Identify which cell holds the provided text, then report its (x, y) central coordinate. 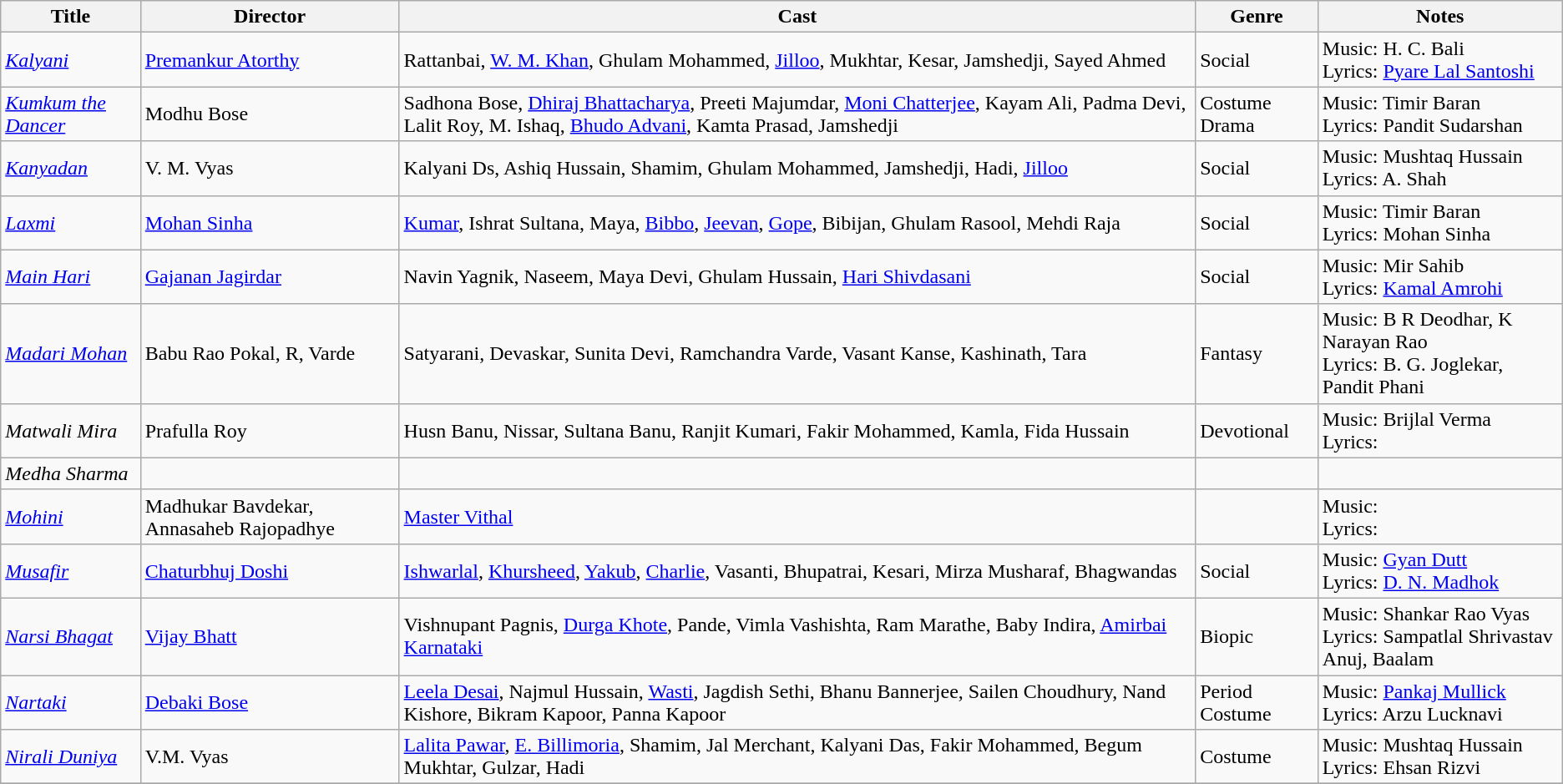
V. M. Vyas (270, 169)
Kanyadan (70, 169)
Matwali Mira (70, 431)
Title (70, 17)
Biopic (1257, 636)
Music: B R Deodhar, K Narayan RaoLyrics: B. G. Joglekar, Pandit Phani (1439, 354)
Vijay Bhatt (270, 636)
Music: Gyan DuttLyrics: D. N. Madhok (1439, 571)
Madhukar Bavdekar, Annasaheb Rajopadhye (270, 516)
V.M. Vyas (270, 756)
Vishnupant Pagnis, Durga Khote, Pande, Vimla Vashishta, Ram Marathe, Baby Indira, Amirbai Karnataki (797, 636)
Kumar, Ishrat Sultana, Maya, Bibbo, Jeevan, Gope, Bibijan, Ghulam Rasool, Mehdi Raja (797, 222)
Kumkum the Dancer (70, 114)
Musafir (70, 571)
Notes (1439, 17)
Fantasy (1257, 354)
Costume Drama (1257, 114)
Ishwarlal, Khursheed, Yakub, Charlie, Vasanti, Bhupatrai, Kesari, Mirza Musharaf, Bhagwandas (797, 571)
Mohan Sinha (270, 222)
Kalyani (70, 60)
Mohini (70, 516)
Costume (1257, 756)
Babu Rao Pokal, R, Varde (270, 354)
Period Costume (1257, 701)
Husn Banu, Nissar, Sultana Banu, Ranjit Kumari, Fakir Mohammed, Kamla, Fida Hussain (797, 431)
Leela Desai, Najmul Hussain, Wasti, Jagdish Sethi, Bhanu Bannerjee, Sailen Choudhury, Nand Kishore, Bikram Kapoor, Panna Kapoor (797, 701)
Music: Mushtaq HussainLyrics: A. Shah (1439, 169)
Nartaki (70, 701)
Kalyani Ds, Ashiq Hussain, Shamim, Ghulam Mohammed, Jamshedji, Hadi, Jilloo (797, 169)
Rattanbai, W. M. Khan, Ghulam Mohammed, Jilloo, Mukhtar, Kesar, Jamshedji, Sayed Ahmed (797, 60)
Music: Lyrics: (1439, 516)
Genre (1257, 17)
Devotional (1257, 431)
Lalita Pawar, E. Billimoria, Shamim, Jal Merchant, Kalyani Das, Fakir Mohammed, Begum Mukhtar, Gulzar, Hadi (797, 756)
Modhu Bose (270, 114)
Premankur Atorthy (270, 60)
Laxmi (70, 222)
Navin Yagnik, Naseem, Maya Devi, Ghulam Hussain, Hari Shivdasani (797, 277)
Cast (797, 17)
Music: Brijlal VermaLyrics: (1439, 431)
Director (270, 17)
Music: H. C. BaliLyrics: Pyare Lal Santoshi (1439, 60)
Music: Shankar Rao VyasLyrics: Sampatlal Shrivastav Anuj, Baalam (1439, 636)
Debaki Bose (270, 701)
Music: Mir SahibLyrics: Kamal Amrohi (1439, 277)
Music: Mushtaq HussainLyrics: Ehsan Rizvi (1439, 756)
Satyarani, Devaskar, Sunita Devi, Ramchandra Varde, Vasant Kanse, Kashinath, Tara (797, 354)
Main Hari (70, 277)
Narsi Bhagat (70, 636)
Music: Pankaj MullickLyrics: Arzu Lucknavi (1439, 701)
Music: Timir BaranLyrics: Pandit Sudarshan (1439, 114)
Madari Mohan (70, 354)
Chaturbhuj Doshi (270, 571)
Nirali Duniya (70, 756)
Gajanan Jagirdar (270, 277)
Music: Timir BaranLyrics: Mohan Sinha (1439, 222)
Prafulla Roy (270, 431)
Master Vithal (797, 516)
Medha Sharma (70, 473)
